Locate the cell with the specified text and output its [x, y] center coordinate. 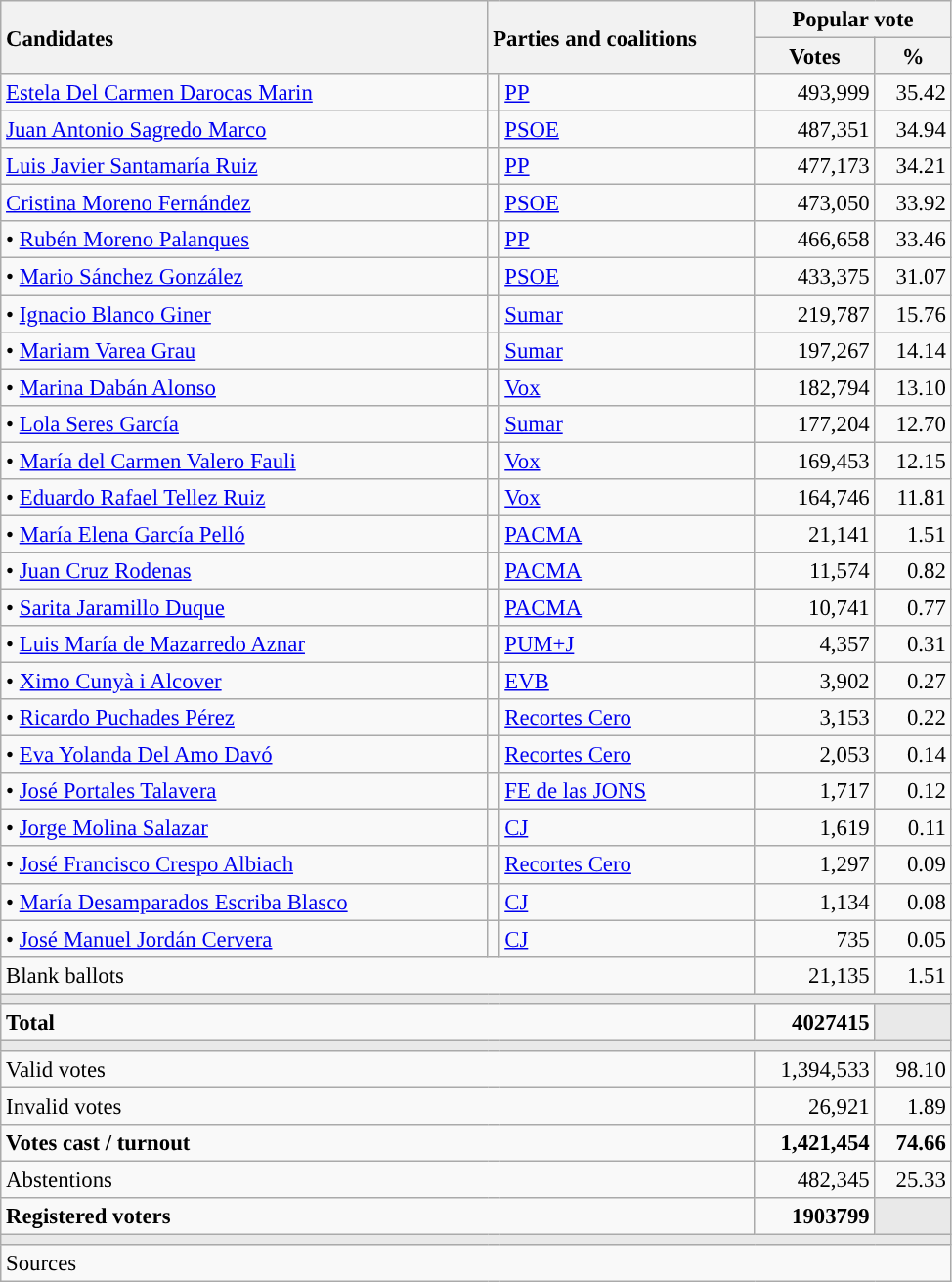
• José Manuel Jordán Cervera [244, 939]
• María Desamparados Escriba Blasco [244, 902]
33.92 [913, 203]
21,141 [815, 534]
34.94 [913, 130]
Luis Javier Santamaría Ruiz [244, 166]
15.76 [913, 314]
0.31 [913, 644]
12.70 [913, 423]
25.33 [913, 1180]
11.81 [913, 498]
482,345 [815, 1180]
• José Portales Talavera [244, 791]
Total [377, 1023]
182,794 [815, 387]
• Mario Sánchez González [244, 277]
177,204 [815, 423]
34.21 [913, 166]
493,999 [815, 93]
33.46 [913, 240]
0.11 [913, 828]
0.09 [913, 865]
4027415 [815, 1023]
• José Francisco Crespo Albiach [244, 865]
• Jorge Molina Salazar [244, 828]
• Juan Cruz Rodenas [244, 571]
• Eva Yolanda Del Amo Davó [244, 755]
3,902 [815, 682]
10,741 [815, 607]
• Eduardo Rafael Tellez Ruiz [244, 498]
Abstentions [377, 1180]
Votes [815, 57]
• Sarita Jaramillo Duque [244, 607]
Candidates [244, 37]
4,357 [815, 644]
Parties and coalitions [622, 37]
12.15 [913, 461]
Juan Antonio Sagredo Marco [244, 130]
473,050 [815, 203]
Valid votes [377, 1070]
1,717 [815, 791]
0.08 [913, 902]
735 [815, 939]
1,297 [815, 865]
21,135 [815, 975]
• Marina Dabán Alonso [244, 387]
26,921 [815, 1106]
• María del Carmen Valero Fauli [244, 461]
164,746 [815, 498]
Registered voters [377, 1216]
0.12 [913, 791]
Invalid votes [377, 1106]
13.10 [913, 387]
219,787 [815, 314]
98.10 [913, 1070]
FE de las JONS [627, 791]
• Rubén Moreno Palanques [244, 240]
• Ignacio Blanco Giner [244, 314]
1,421,454 [815, 1143]
31.07 [913, 277]
466,658 [815, 240]
0.77 [913, 607]
EVB [627, 682]
1,619 [815, 828]
• María Elena García Pelló [244, 534]
Popular vote [852, 20]
35.42 [913, 93]
0.14 [913, 755]
74.66 [913, 1143]
Sources [476, 1263]
% [913, 57]
1.89 [913, 1106]
PUM+J [627, 644]
433,375 [815, 277]
0.27 [913, 682]
• Ximo Cunyà i Alcover [244, 682]
• Luis María de Mazarredo Aznar [244, 644]
477,173 [815, 166]
0.22 [913, 718]
1,394,533 [815, 1070]
11,574 [815, 571]
Votes cast / turnout [377, 1143]
0.05 [913, 939]
Blank ballots [377, 975]
2,053 [815, 755]
197,267 [815, 350]
14.14 [913, 350]
169,453 [815, 461]
• Ricardo Puchades Pérez [244, 718]
1,134 [815, 902]
487,351 [815, 130]
1903799 [815, 1216]
0.82 [913, 571]
3,153 [815, 718]
Estela Del Carmen Darocas Marin [244, 93]
Cristina Moreno Fernández [244, 203]
• Mariam Varea Grau [244, 350]
• Lola Seres García [244, 423]
